Identify which cell holds the provided text, then report its (x, y) central coordinate. 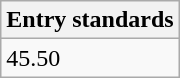
45.50 (90, 58)
Entry standards (90, 20)
